Identify which cell holds the provided text, then report its [X, Y] central coordinate. 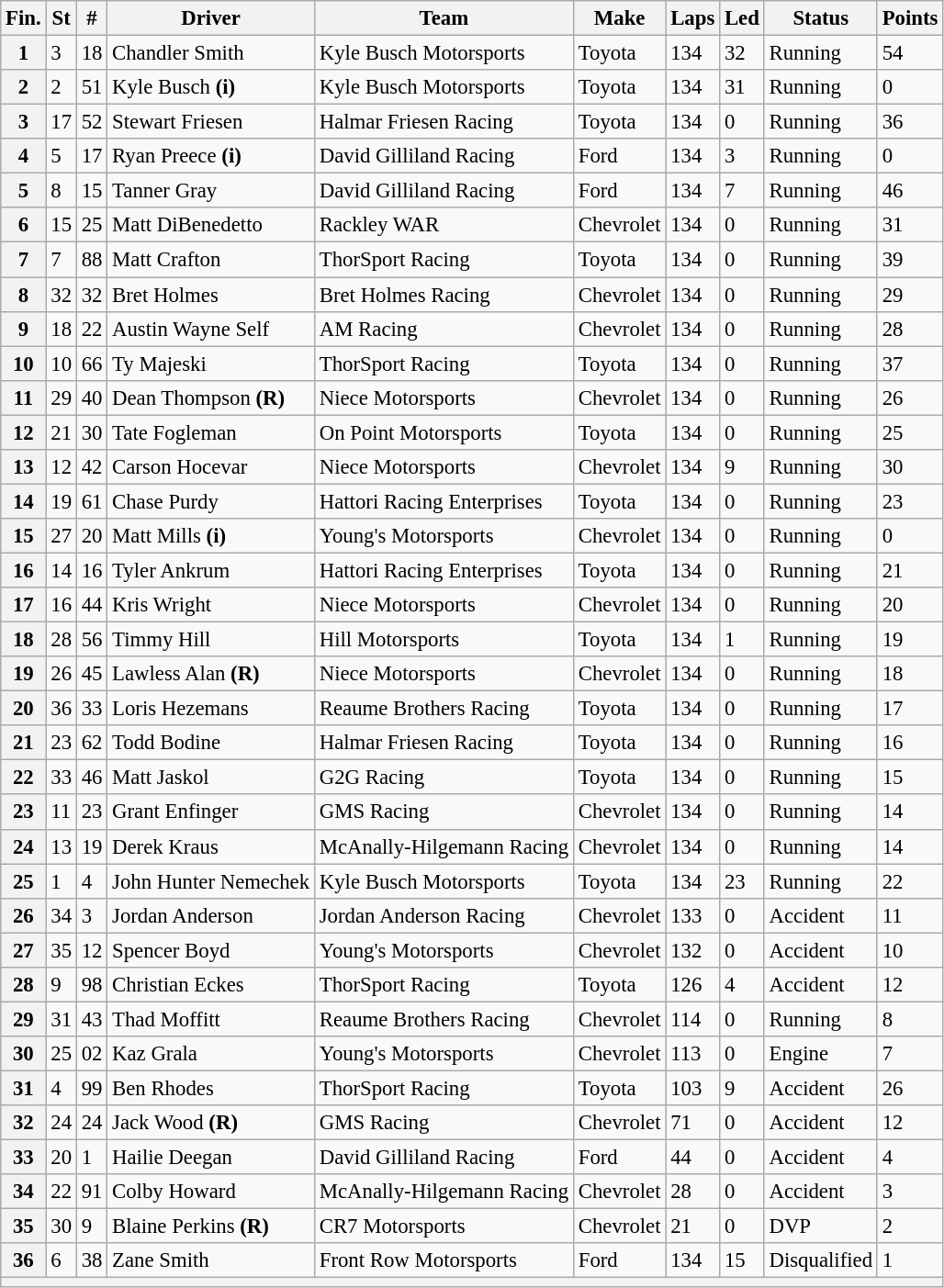
45 [92, 674]
02 [92, 1054]
Front Row Motorsports [444, 1260]
Laps [692, 18]
133 [692, 915]
Todd Bodine [211, 743]
Austin Wayne Self [211, 329]
Thad Moffitt [211, 1019]
Zane Smith [211, 1260]
John Hunter Nemechek [211, 881]
Hailie Deegan [211, 1158]
71 [692, 1123]
Spencer Boyd [211, 950]
AM Racing [444, 329]
Engine [821, 1054]
Driver [211, 18]
Christian Eckes [211, 985]
Ryan Preece (i) [211, 156]
51 [92, 87]
On Point Motorsports [444, 432]
132 [692, 950]
Kris Wright [211, 605]
Chandler Smith [211, 53]
88 [92, 260]
Bret Holmes Racing [444, 295]
Jack Wood (R) [211, 1123]
Rackley WAR [444, 225]
103 [692, 1088]
42 [92, 467]
Ty Majeski [211, 364]
# [92, 18]
Blaine Perkins (R) [211, 1226]
Loris Hezemans [211, 709]
Kyle Busch (i) [211, 87]
Ben Rhodes [211, 1088]
Colby Howard [211, 1192]
Grant Enfinger [211, 812]
Tate Fogleman [211, 432]
Matt Crafton [211, 260]
Tyler Ankrum [211, 570]
Timmy Hill [211, 640]
DVP [821, 1226]
CR7 Motorsports [444, 1226]
Chase Purdy [211, 501]
98 [92, 985]
Status [821, 18]
114 [692, 1019]
54 [909, 53]
Matt Mills (i) [211, 536]
Jordan Anderson Racing [444, 915]
Hill Motorsports [444, 640]
66 [92, 364]
39 [909, 260]
Make [619, 18]
G2G Racing [444, 778]
113 [692, 1054]
Stewart Friesen [211, 122]
99 [92, 1088]
52 [92, 122]
43 [92, 1019]
61 [92, 501]
Carson Hocevar [211, 467]
126 [692, 985]
Team [444, 18]
Tanner Gray [211, 191]
Dean Thompson (R) [211, 398]
Derek Kraus [211, 846]
37 [909, 364]
38 [92, 1260]
Points [909, 18]
40 [92, 398]
Jordan Anderson [211, 915]
Kaz Grala [211, 1054]
Bret Holmes [211, 295]
Matt DiBenedetto [211, 225]
St [61, 18]
62 [92, 743]
Fin. [24, 18]
91 [92, 1192]
56 [92, 640]
Disqualified [821, 1260]
Lawless Alan (R) [211, 674]
Matt Jaskol [211, 778]
Led [742, 18]
